Find where the given text appears and provide that cell's center as [x, y] coordinate. 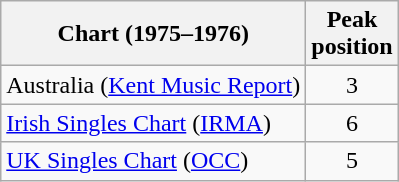
Chart (1975–1976) [154, 34]
5 [352, 161]
Peak position [352, 34]
3 [352, 85]
UK Singles Chart (OCC) [154, 161]
6 [352, 123]
Australia (Kent Music Report) [154, 85]
Irish Singles Chart (IRMA) [154, 123]
